Locate the cell with the specified text and output its [x, y] center coordinate. 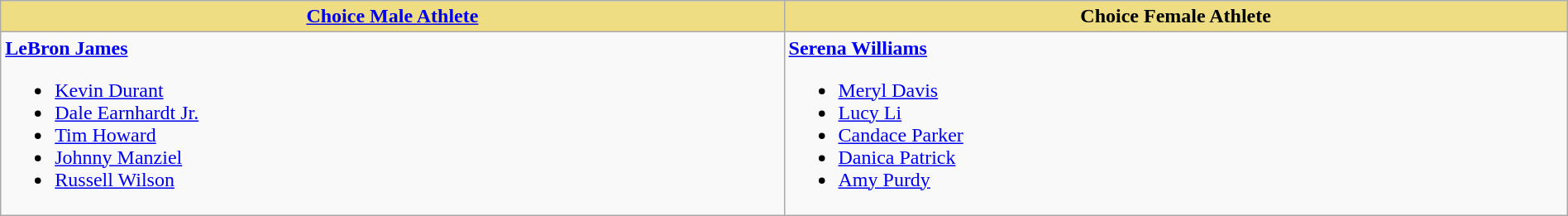
LeBron JamesKevin DurantDale Earnhardt Jr.Tim HowardJohnny ManzielRussell Wilson [392, 124]
Choice Female Athlete [1176, 17]
Choice Male Athlete [392, 17]
Serena WilliamsMeryl DavisLucy LiCandace ParkerDanica PatrickAmy Purdy [1176, 124]
